For the text-containing cell, return its midpoint in [x, y] coordinate format. 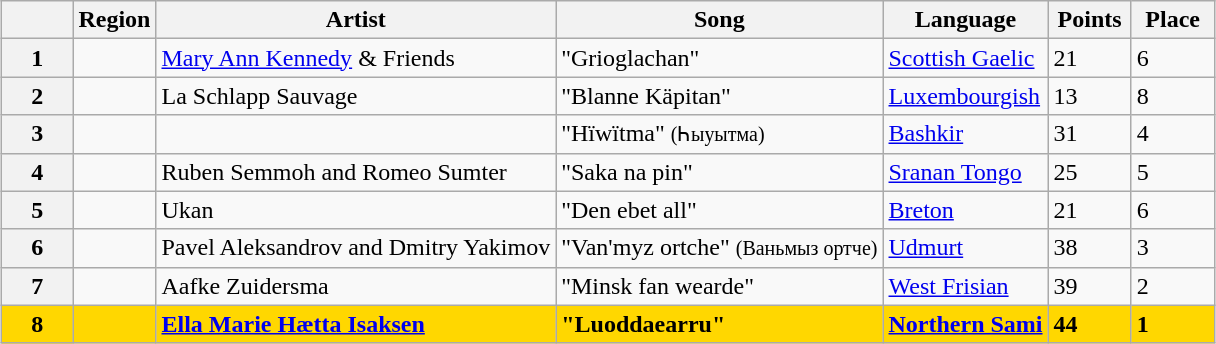
"Blanne Käpitan" [720, 96]
Ella Marie Hætta Isaksen [356, 324]
38 [1090, 248]
Mary Ann Kennedy & Friends [356, 58]
Ukan [356, 210]
Place [1172, 20]
"Den ebet all" [720, 210]
West Frisian [966, 286]
Luxembourgish [966, 96]
39 [1090, 286]
Artist [356, 20]
Udmurt [966, 248]
Region [114, 20]
"Minsk fan wearde" [720, 286]
13 [1090, 96]
Bashkir [966, 134]
Scottish Gaelic [966, 58]
31 [1090, 134]
"Van'myz ortche" (Ваньмыз ортче) [720, 248]
"Saka na pin" [720, 172]
7 [38, 286]
Aafke Zuidersma [356, 286]
Sranan Tongo [966, 172]
Points [1090, 20]
Ruben Semmoh and Romeo Sumter [356, 172]
"Luoddaearru" [720, 324]
25 [1090, 172]
Northern Sami [966, 324]
Song [720, 20]
Breton [966, 210]
Pavel Aleksandrov and Dmitry Yakimov [356, 248]
Language [966, 20]
"Grioglachan" [720, 58]
La Schlapp Sauvage [356, 96]
44 [1090, 324]
"Hïwïtma" (Һыуытма) [720, 134]
